Capture the cell that displays the provided text and extract its [X, Y] central coordinate. 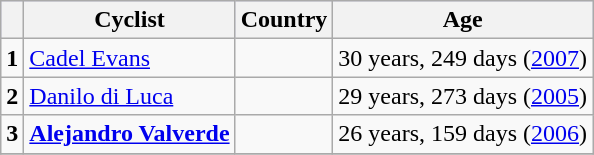
Age [463, 20]
29 years, 273 days (2005) [463, 96]
30 years, 249 days (2007) [463, 58]
3 [12, 134]
Danilo di Luca [130, 96]
1 [12, 58]
Country [284, 20]
Cadel Evans [130, 58]
2 [12, 96]
Alejandro Valverde [130, 134]
Cyclist [130, 20]
26 years, 159 days (2006) [463, 134]
